From the cell containing the given text, extract its center point as (x, y) coordinate. 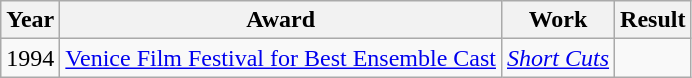
Year (30, 20)
Venice Film Festival for Best Ensemble Cast (281, 58)
Result (653, 20)
1994 (30, 58)
Award (281, 20)
Short Cuts (558, 58)
Work (558, 20)
